Output the [x, y] coordinate of the center of the cell containing the given text.  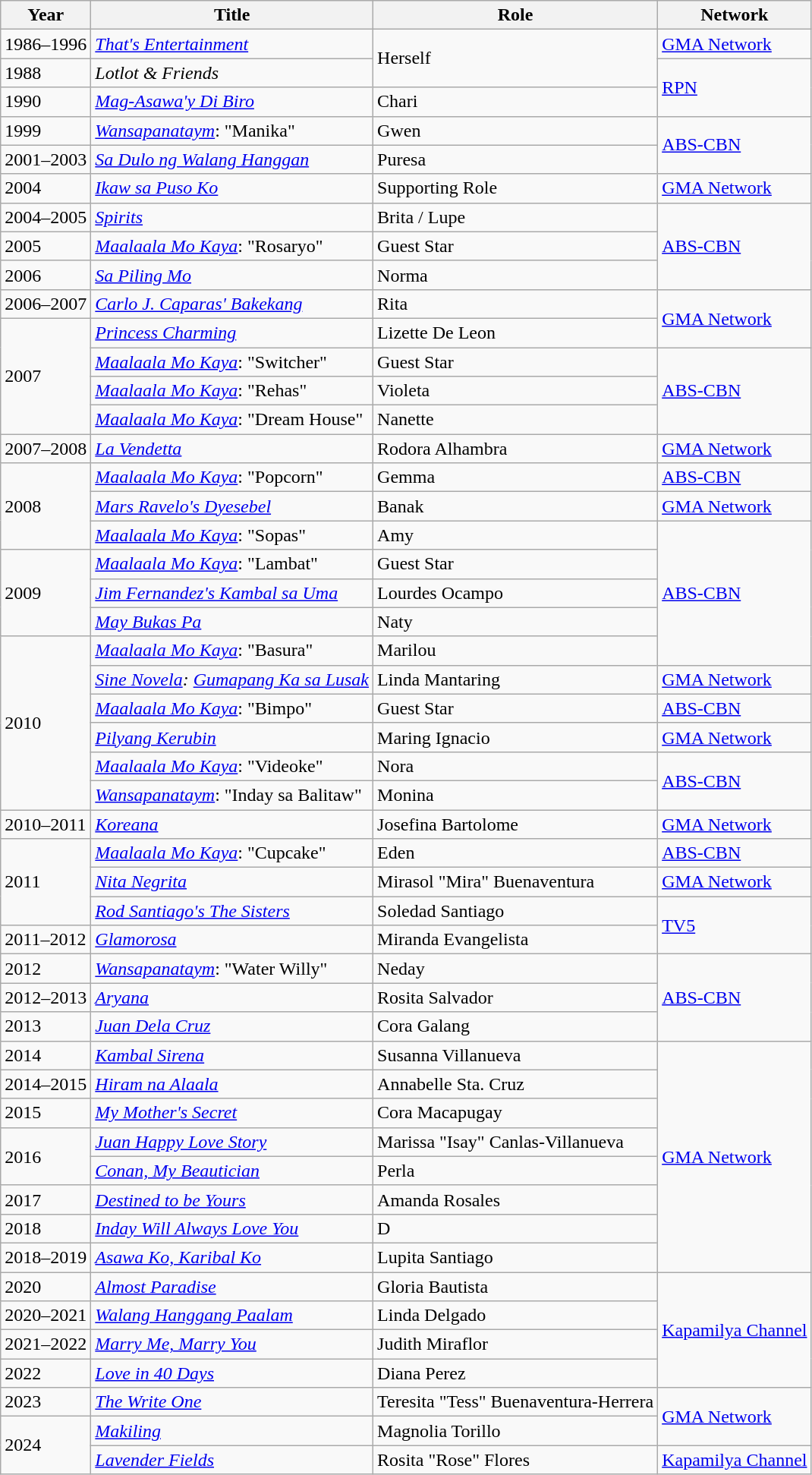
Maalaala Mo Kaya: "Dream House" [232, 420]
Rodora Alhambra [516, 449]
2022 [46, 1373]
Gloria Bautista [516, 1287]
Cora Galang [516, 1026]
Pilyang Kerubin [232, 737]
2006–2007 [46, 304]
Rosita Salvador [516, 998]
2004 [46, 188]
1999 [46, 131]
Koreana [232, 824]
Maalaala Mo Kaya: "Videoke" [232, 766]
Nita Negrita [232, 882]
Walang Hanggang Paalam [232, 1316]
Ikaw sa Puso Ko [232, 188]
2017 [46, 1199]
2018 [46, 1228]
Maalaala Mo Kaya: "Rehas" [232, 391]
May Bukas Pa [232, 622]
2023 [46, 1402]
Neday [516, 969]
2010–2011 [46, 824]
Cora Macapugay [516, 1113]
Gwen [516, 131]
Carlo J. Caparas' Bakekang [232, 304]
2008 [46, 506]
Hiram na Alaala [232, 1084]
Brita / Lupe [516, 217]
Marissa "Isay" Canlas-Villanueva [516, 1142]
2006 [46, 275]
Love in 40 Days [232, 1373]
2020–2021 [46, 1316]
Juan Happy Love Story [232, 1142]
Maalaala Mo Kaya: "Cupcake" [232, 853]
Naty [516, 622]
Rosita "Rose" Flores [516, 1460]
1988 [46, 73]
Josefina Bartolome [516, 824]
Network [735, 15]
Maalaala Mo Kaya: "Popcorn" [232, 477]
Mars Ravelo's Dyesebel [232, 506]
Inday Will Always Love You [232, 1228]
Maalaala Mo Kaya: "Sopas" [232, 535]
Diana Perez [516, 1373]
2009 [46, 593]
Teresita "Tess" Buenaventura-Herrera [516, 1402]
2001–2003 [46, 159]
Marilou [516, 651]
Conan, My Beautician [232, 1171]
2012–2013 [46, 998]
2014–2015 [46, 1084]
La Vendetta [232, 449]
Lavender Fields [232, 1460]
Perla [516, 1171]
Mirasol "Mira" Buenaventura [516, 882]
Wansapanataym: "Manika" [232, 131]
Wansapanataym: "Inday sa Balitaw" [232, 795]
My Mother's Secret [232, 1113]
TV5 [735, 925]
2005 [46, 246]
D [516, 1228]
2014 [46, 1055]
Herself [516, 58]
Amanda Rosales [516, 1199]
Puresa [516, 159]
2018–2019 [46, 1257]
Sa Dulo ng Walang Hanggan [232, 159]
2013 [46, 1026]
Rita [516, 304]
Magnolia Torillo [516, 1431]
Susanna Villanueva [516, 1055]
Makiling [232, 1431]
Title [232, 15]
Role [516, 15]
2011–2012 [46, 940]
2024 [46, 1445]
Lizette De Leon [516, 333]
Maalaala Mo Kaya: "Bimpo" [232, 708]
Lotlot & Friends [232, 73]
2004–2005 [46, 217]
Nanette [516, 420]
Mag-Asawa'y Di Biro [232, 102]
Sine Novela: Gumapang Ka sa Lusak [232, 679]
2015 [46, 1113]
Sa Piling Mo [232, 275]
Miranda Evangelista [516, 940]
The Write One [232, 1402]
Annabelle Sta. Cruz [516, 1084]
Spirits [232, 217]
2010 [46, 723]
Judith Miraflor [516, 1344]
Jim Fernandez's Kambal sa Uma [232, 593]
2007–2008 [46, 449]
2007 [46, 376]
Norma [516, 275]
2021–2022 [46, 1344]
Violeta [516, 391]
Glamorosa [232, 940]
Aryana [232, 998]
2020 [46, 1287]
2016 [46, 1156]
Wansapanataym: "Water Willy" [232, 969]
That's Entertainment [232, 44]
Juan Dela Cruz [232, 1026]
2012 [46, 969]
Banak [516, 506]
Amy [516, 535]
Year [46, 15]
Monina [516, 795]
Rod Santiago's The Sisters [232, 911]
Supporting Role [516, 188]
Destined to be Yours [232, 1199]
2011 [46, 882]
Nora [516, 766]
Maalaala Mo Kaya: "Basura" [232, 651]
Princess Charming [232, 333]
Maalaala Mo Kaya: "Rosaryo" [232, 246]
Maalaala Mo Kaya: "Lambat" [232, 564]
Soledad Santiago [516, 911]
1990 [46, 102]
Kambal Sirena [232, 1055]
1986–1996 [46, 44]
Eden [516, 853]
Marry Me, Marry You [232, 1344]
Linda Mantaring [516, 679]
RPN [735, 87]
Almost Paradise [232, 1287]
Chari [516, 102]
Asawa Ko, Karibal Ko [232, 1257]
Maalaala Mo Kaya: "Switcher" [232, 362]
Maring Ignacio [516, 737]
Linda Delgado [516, 1316]
Gemma [516, 477]
Lupita Santiago [516, 1257]
Lourdes Ocampo [516, 593]
